Provide the (x, y) coordinate of the cell's center where the given text is located.  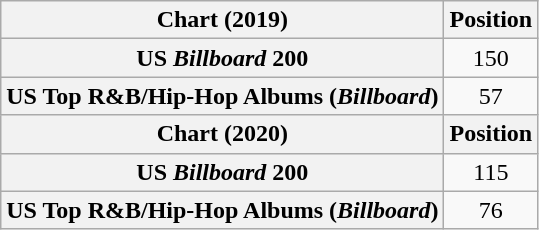
Chart (2020) (222, 134)
150 (491, 58)
Chart (2019) (222, 20)
76 (491, 210)
57 (491, 96)
115 (491, 172)
